Locate the cell with the specified text and output its [X, Y] center coordinate. 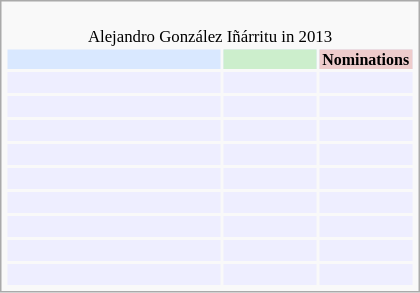
Alejandro González Iñárritu in 2013 [210, 28]
Nominations [366, 60]
